Extract the [X, Y] coordinate from the center of the cell holding the provided text.  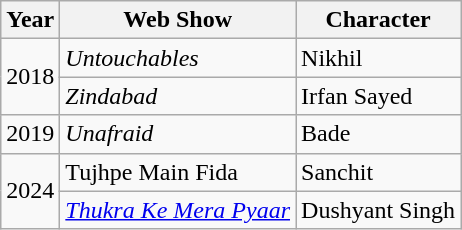
Dushyant Singh [378, 210]
Web Show [178, 20]
2018 [30, 77]
Irfan Sayed [378, 96]
2019 [30, 134]
Thukra Ke Mera Pyaar [178, 210]
Character [378, 20]
Unafraid [178, 134]
Tujhpe Main Fida [178, 172]
Bade [378, 134]
Untouchables [178, 58]
Zindabad [178, 96]
Nikhil [378, 58]
Year [30, 20]
Sanchit [378, 172]
2024 [30, 191]
